Output the (x, y) coordinate of the center of the cell containing the given text.  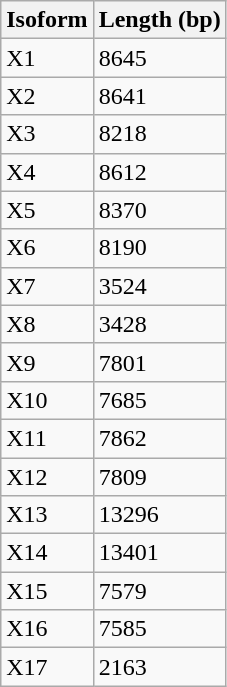
8612 (160, 172)
X11 (47, 438)
Isoform (47, 20)
2163 (160, 667)
X14 (47, 553)
X8 (47, 324)
X13 (47, 515)
X1 (47, 58)
X5 (47, 210)
X10 (47, 400)
Length (bp) (160, 20)
7579 (160, 591)
7862 (160, 438)
7809 (160, 477)
8645 (160, 58)
X4 (47, 172)
7585 (160, 629)
X6 (47, 248)
7801 (160, 362)
X7 (47, 286)
13401 (160, 553)
7685 (160, 400)
3428 (160, 324)
X17 (47, 667)
13296 (160, 515)
8190 (160, 248)
X2 (47, 96)
8370 (160, 210)
X9 (47, 362)
X12 (47, 477)
8218 (160, 134)
X15 (47, 591)
X3 (47, 134)
X16 (47, 629)
3524 (160, 286)
8641 (160, 96)
